Return (x, y) of the center of cell containing provided text 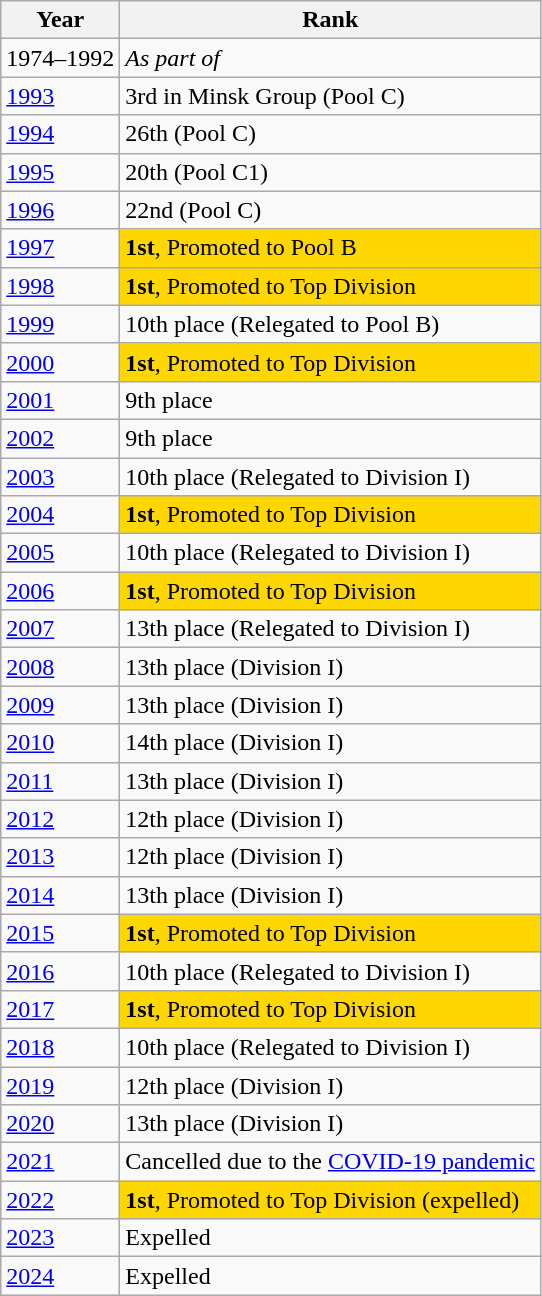
2009 (60, 705)
1995 (60, 172)
1998 (60, 286)
13th place (Relegated to Division I) (330, 629)
2004 (60, 515)
10th place (Relegated to Pool B) (330, 324)
Cancelled due to the COVID-19 pandemic (330, 1162)
2010 (60, 743)
2013 (60, 857)
1st, Promoted to Pool B (330, 248)
2012 (60, 819)
2008 (60, 667)
1994 (60, 134)
26th (Pool C) (330, 134)
20th (Pool C1) (330, 172)
1999 (60, 324)
Rank (330, 20)
2014 (60, 895)
Year (60, 20)
2018 (60, 1047)
As part of (330, 58)
14th place (Division I) (330, 743)
2024 (60, 1276)
2017 (60, 1009)
1st, Promoted to Top Division (expelled) (330, 1200)
22nd (Pool C) (330, 210)
2005 (60, 553)
2023 (60, 1238)
2016 (60, 971)
1993 (60, 96)
2019 (60, 1085)
2011 (60, 781)
2000 (60, 362)
2022 (60, 1200)
1974–1992 (60, 58)
2003 (60, 477)
2002 (60, 438)
1997 (60, 248)
1996 (60, 210)
2001 (60, 400)
3rd in Minsk Group (Pool C) (330, 96)
2020 (60, 1124)
2021 (60, 1162)
2006 (60, 591)
2015 (60, 933)
2007 (60, 629)
